Provide the [x, y] coordinate of the cell's center where the given text is located.  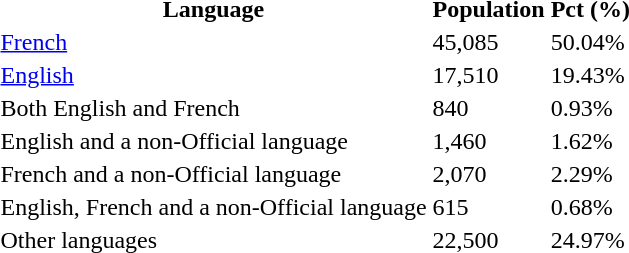
2,070 [488, 174]
840 [488, 108]
1,460 [488, 141]
45,085 [488, 42]
615 [488, 207]
17,510 [488, 75]
